Detect which cell encompasses the target text, then output its [x, y] center coordinate. 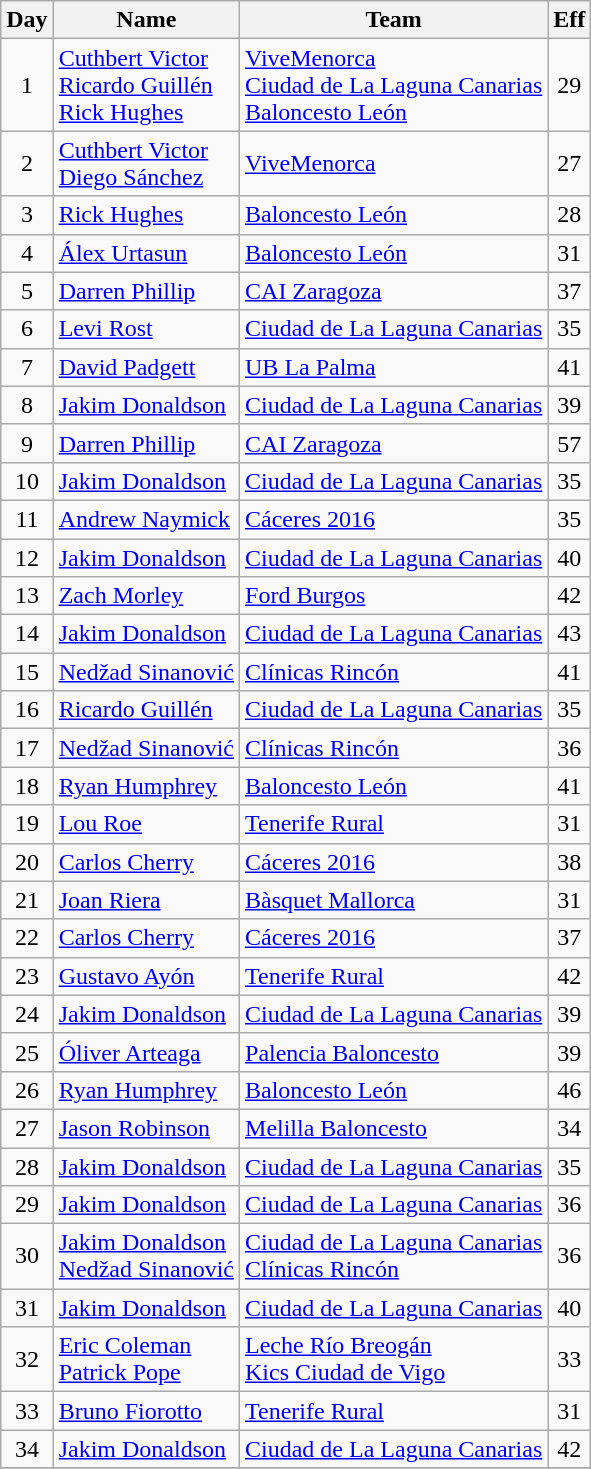
Name [146, 20]
Team [394, 20]
19 [27, 824]
Álex Urtasun [146, 253]
18 [27, 786]
24 [27, 1014]
Ciudad de La Laguna CanariasClínicas Rincón [394, 1256]
Eff [570, 20]
Rick Hughes [146, 215]
ViveMenorcaCiudad de La Laguna CanariasBaloncesto León [394, 85]
Andrew Naymick [146, 519]
David Padgett [146, 367]
Zach Morley [146, 596]
11 [27, 519]
Ford Burgos [394, 596]
15 [27, 672]
14 [27, 634]
Ricardo Guillén [146, 710]
4 [27, 253]
Óliver Arteaga [146, 1052]
Melilla Baloncesto [394, 1128]
6 [27, 329]
Eric Coleman Patrick Pope [146, 1360]
Bàsquet Mallorca [394, 900]
43 [570, 634]
Leche Río BreogánKics Ciudad de Vigo [394, 1360]
Bruno Fiorotto [146, 1411]
38 [570, 862]
ViveMenorca [394, 164]
21 [27, 900]
23 [27, 976]
Cuthbert Victor Diego Sánchez [146, 164]
26 [27, 1090]
Joan Riera [146, 900]
Levi Rost [146, 329]
3 [27, 215]
17 [27, 748]
8 [27, 405]
20 [27, 862]
9 [27, 443]
Cuthbert Victor Ricardo Guillén Rick Hughes [146, 85]
Lou Roe [146, 824]
12 [27, 557]
2 [27, 164]
25 [27, 1052]
16 [27, 710]
Day [27, 20]
57 [570, 443]
32 [27, 1360]
46 [570, 1090]
30 [27, 1256]
Jakim Donaldson Nedžad Sinanović [146, 1256]
UB La Palma [394, 367]
22 [27, 938]
1 [27, 85]
Gustavo Ayón [146, 976]
5 [27, 291]
Palencia Baloncesto [394, 1052]
7 [27, 367]
10 [27, 481]
Jason Robinson [146, 1128]
13 [27, 596]
